Scan for the cell matching the given text and deliver its [X, Y] coordinate at center. 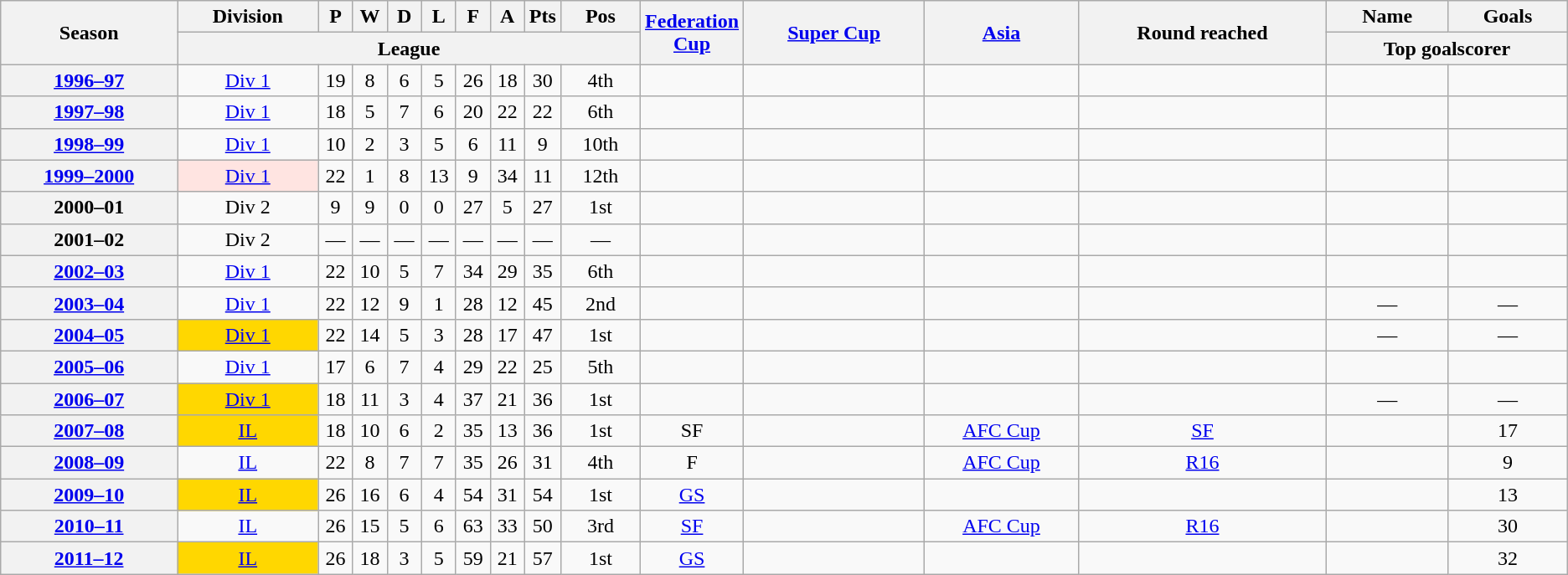
63 [472, 526]
14 [370, 335]
1999–2000 [89, 176]
32 [1508, 558]
League [409, 49]
50 [543, 526]
10th [600, 144]
45 [543, 303]
2002–03 [89, 271]
P [335, 17]
20 [472, 112]
Pts [543, 17]
2nd [600, 303]
A [508, 17]
47 [543, 335]
2011–12 [89, 558]
1998–99 [89, 144]
2004–05 [89, 335]
25 [543, 367]
2005–06 [89, 367]
19 [335, 80]
2010–11 [89, 526]
2000–01 [89, 208]
Pos [600, 17]
12th [600, 176]
W [370, 17]
2007–08 [89, 431]
Top goalscorer [1447, 49]
Round reached [1202, 33]
Asia [1002, 33]
1996–97 [89, 80]
1997–98 [89, 112]
33 [508, 526]
2006–07 [89, 399]
Name [1387, 17]
57 [543, 558]
Super Cup [834, 33]
3rd [600, 526]
2003–04 [89, 303]
D [404, 17]
37 [472, 399]
2008–09 [89, 463]
Season [89, 33]
L [439, 17]
5th [600, 367]
Goals [1508, 17]
Division [248, 17]
59 [472, 558]
15 [370, 526]
2001–02 [89, 239]
2009–10 [89, 495]
Federation Cup [692, 33]
16 [370, 495]
